Find where the given text appears and provide that cell's center as [x, y] coordinate. 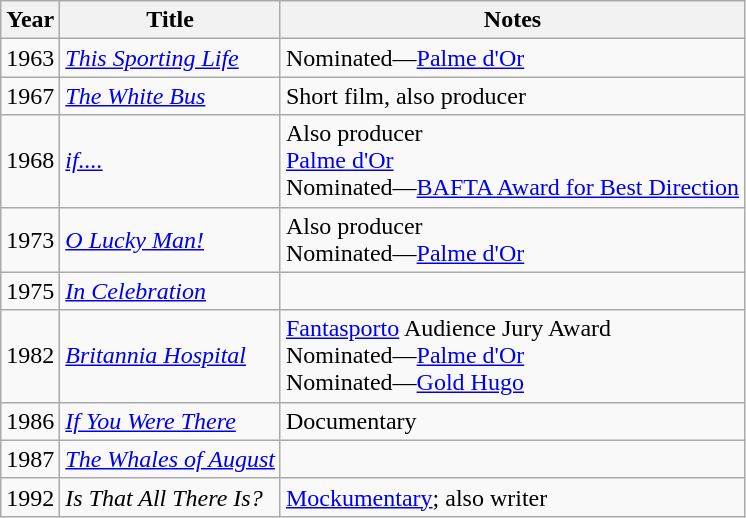
Documentary [512, 421]
Is That All There Is? [170, 497]
Also producerPalme d'OrNominated—BAFTA Award for Best Direction [512, 161]
1967 [30, 96]
The Whales of August [170, 459]
1963 [30, 58]
1975 [30, 291]
The White Bus [170, 96]
if.... [170, 161]
1982 [30, 356]
Fantasporto Audience Jury AwardNominated—Palme d'OrNominated—Gold Hugo [512, 356]
1986 [30, 421]
Nominated—Palme d'Or [512, 58]
Also producerNominated—Palme d'Or [512, 240]
1992 [30, 497]
Year [30, 20]
O Lucky Man! [170, 240]
1968 [30, 161]
This Sporting Life [170, 58]
Notes [512, 20]
In Celebration [170, 291]
Title [170, 20]
1973 [30, 240]
Short film, also producer [512, 96]
1987 [30, 459]
If You Were There [170, 421]
Mockumentary; also writer [512, 497]
Britannia Hospital [170, 356]
